Identify which cell holds the provided text, then report its [x, y] central coordinate. 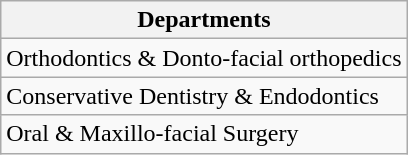
Oral & Maxillo-facial Surgery [204, 134]
Orthodontics & Donto-facial orthopedics [204, 58]
Conservative Dentistry & Endodontics [204, 96]
Departments [204, 20]
